Determine the (X, Y) coordinate at the center of the cell enclosing the given text.  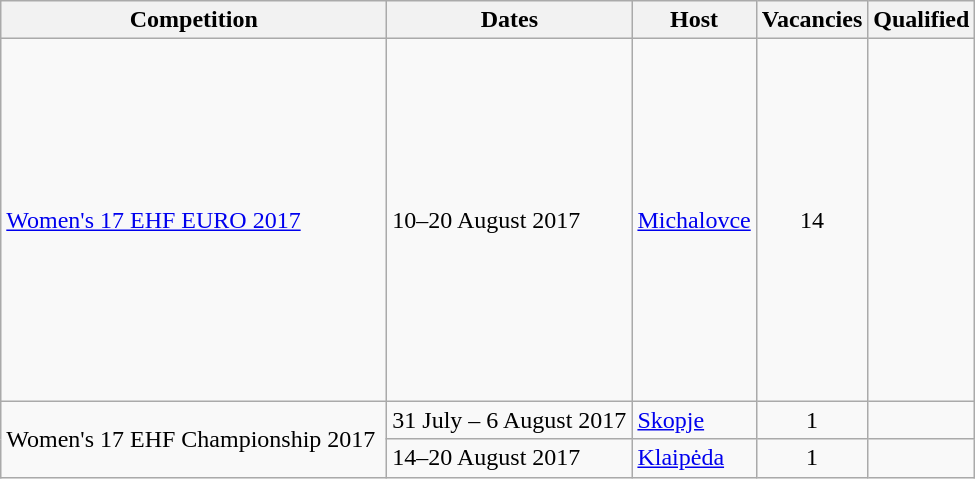
Dates (510, 20)
14 (812, 220)
14–20 August 2017 (510, 458)
Vacancies (812, 20)
Women's 17 EHF EURO 2017 (194, 220)
Competition (194, 20)
Host (694, 20)
10–20 August 2017 (510, 220)
Qualified (922, 20)
Skopje (694, 420)
Michalovce (694, 220)
31 July – 6 August 2017 (510, 420)
Klaipėda (694, 458)
Women's 17 EHF Championship 2017 (194, 439)
